Pinpoint the cell where the given text exists, returning its (x, y) midpoint coordinate. 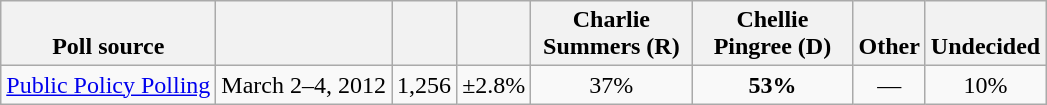
±2.8% (494, 85)
37% (612, 85)
10% (985, 85)
ChelliePingree (D) (772, 34)
1,256 (424, 85)
CharlieSummers (R) (612, 34)
Poll source (108, 34)
Other (889, 34)
March 2–4, 2012 (304, 85)
Public Policy Polling (108, 85)
— (889, 85)
Undecided (985, 34)
53% (772, 85)
